Return (x, y) of the center of cell containing provided text 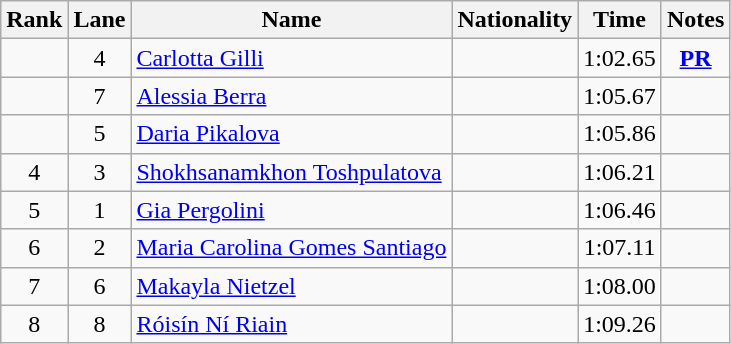
Gia Pergolini (292, 210)
Time (620, 20)
1:08.00 (620, 286)
Notes (695, 20)
Shokhsanamkhon Toshpulatova (292, 172)
1:05.67 (620, 96)
1:06.21 (620, 172)
1 (100, 210)
Alessia Berra (292, 96)
2 (100, 248)
1:05.86 (620, 134)
1:09.26 (620, 324)
Carlotta Gilli (292, 58)
1:06.46 (620, 210)
Name (292, 20)
Makayla Nietzel (292, 286)
1:07.11 (620, 248)
1:02.65 (620, 58)
Rank (34, 20)
Daria Pikalova (292, 134)
PR (695, 58)
3 (100, 172)
Lane (100, 20)
Róisín Ní Riain (292, 324)
Nationality (515, 20)
Maria Carolina Gomes Santiago (292, 248)
